From the cell containing the given text, extract its center point as (X, Y) coordinate. 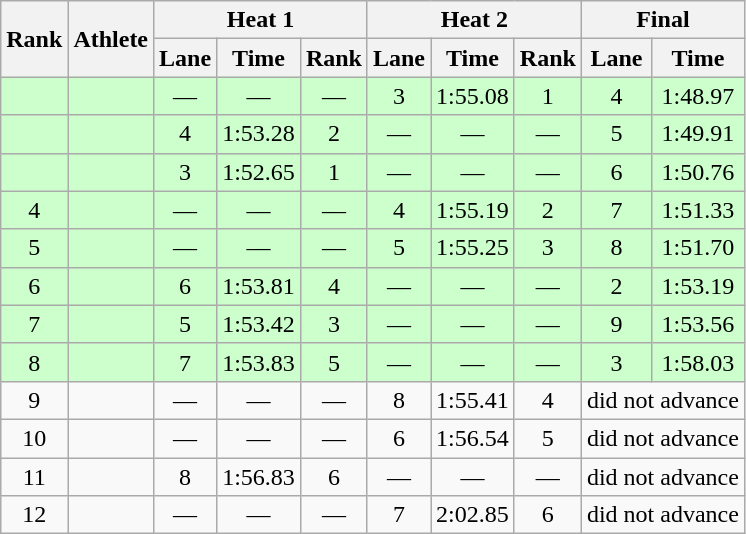
1:53.42 (259, 324)
10 (34, 438)
Final (662, 20)
1:49.91 (698, 134)
1:55.08 (473, 96)
12 (34, 515)
1:56.54 (473, 438)
1:53.83 (259, 362)
1:56.83 (259, 477)
1:53.28 (259, 134)
1:51.70 (698, 248)
2:02.85 (473, 515)
Heat 2 (474, 20)
1:55.19 (473, 210)
1:53.56 (698, 324)
1:53.19 (698, 286)
1:52.65 (259, 172)
1:51.33 (698, 210)
Heat 1 (261, 20)
1:50.76 (698, 172)
Athlete (111, 39)
1:55.41 (473, 400)
1:55.25 (473, 248)
1:58.03 (698, 362)
1:48.97 (698, 96)
11 (34, 477)
1:53.81 (259, 286)
